Scan for the cell matching the given text and deliver its [X, Y] coordinate at center. 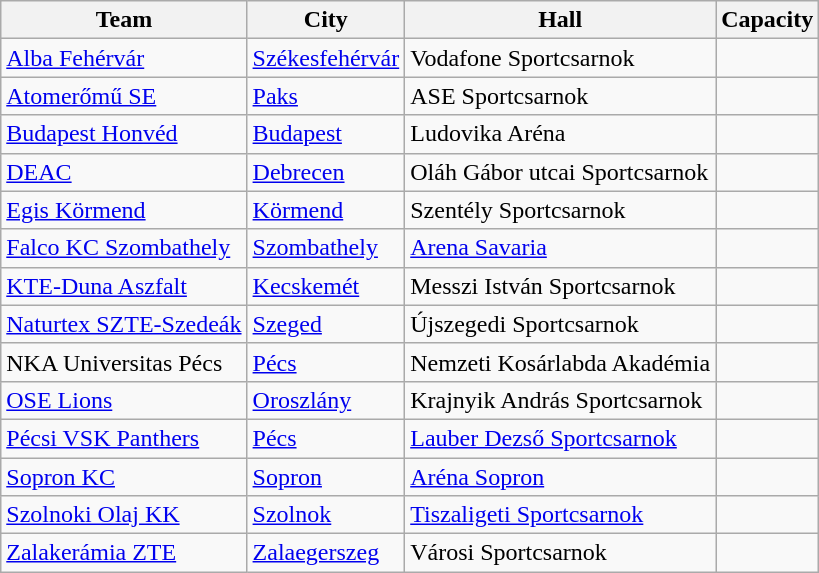
Szeged [326, 324]
Lauber Dezső Sportcsarnok [560, 438]
Nemzeti Kosárlabda Akadémia [560, 362]
Vodafone Sportcsarnok [560, 58]
Szolnok [326, 515]
Team [124, 20]
Budapest [326, 134]
Messzi István Sportcsarnok [560, 286]
Debrecen [326, 172]
Ludovika Aréna [560, 134]
Körmend [326, 210]
Alba Fehérvár [124, 58]
Oroszlány [326, 400]
Városi Sportcsarnok [560, 553]
Szentély Sportcsarnok [560, 210]
Oláh Gábor utcai Sportcsarnok [560, 172]
Kecskemét [326, 286]
Naturtex SZTE-Szedeák [124, 324]
DEAC [124, 172]
OSE Lions [124, 400]
Budapest Honvéd [124, 134]
Zalaegerszeg [326, 553]
Arena Savaria [560, 248]
Falco KC Szombathely [124, 248]
Hall [560, 20]
Szombathely [326, 248]
Szolnoki Olaj KK [124, 515]
Pécsi VSK Panthers [124, 438]
Egis Körmend [124, 210]
City [326, 20]
Aréna Sopron [560, 477]
ASE Sportcsarnok [560, 96]
Újszegedi Sportcsarnok [560, 324]
Paks [326, 96]
Sopron KC [124, 477]
KTE-Duna Aszfalt [124, 286]
Capacity [768, 20]
Krajnyik András Sportcsarnok [560, 400]
Zalakerámia ZTE [124, 553]
Tiszaligeti Sportcsarnok [560, 515]
Atomerőmű SE [124, 96]
Sopron [326, 477]
Székesfehérvár [326, 58]
NKA Universitas Pécs [124, 362]
